Extract the (x, y) coordinate from the center of the cell holding the provided text.  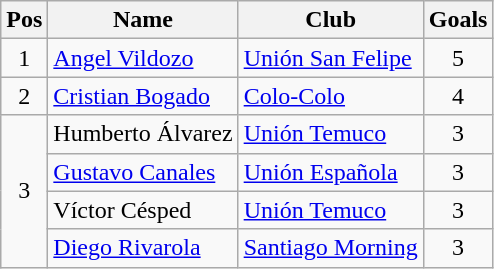
1 (24, 58)
2 (24, 96)
Name (143, 20)
Unión San Felipe (330, 58)
Gustavo Canales (143, 172)
Pos (24, 20)
Humberto Álvarez (143, 134)
Club (330, 20)
Angel Vildozo (143, 58)
Goals (458, 20)
Cristian Bogado (143, 96)
Colo-Colo (330, 96)
Santiago Morning (330, 248)
Unión Española (330, 172)
Víctor Césped (143, 210)
Diego Rivarola (143, 248)
5 (458, 58)
4 (458, 96)
